Detect which cell encompasses the target text, then output its (X, Y) center coordinate. 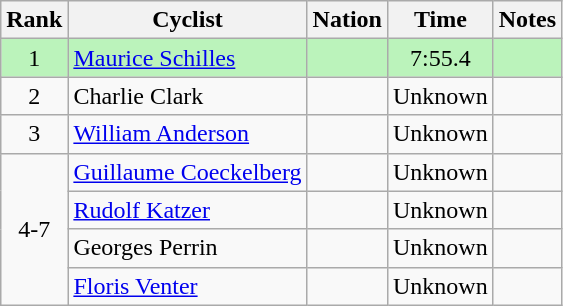
3 (34, 134)
William Anderson (188, 134)
7:55.4 (440, 58)
Cyclist (188, 20)
Floris Venter (188, 286)
1 (34, 58)
2 (34, 96)
Notes (527, 20)
Time (440, 20)
Guillaume Coeckelberg (188, 172)
Nation (347, 20)
4-7 (34, 229)
Charlie Clark (188, 96)
Rank (34, 20)
Maurice Schilles (188, 58)
Georges Perrin (188, 248)
Rudolf Katzer (188, 210)
